Find where the given text appears and provide that cell's center as (X, Y) coordinate. 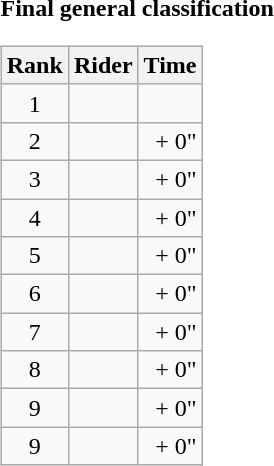
1 (34, 103)
2 (34, 141)
6 (34, 294)
7 (34, 332)
4 (34, 217)
Rank (34, 65)
8 (34, 370)
Rider (103, 65)
3 (34, 179)
5 (34, 256)
Time (170, 65)
